Output the [x, y] coordinate of the center of the cell containing the given text.  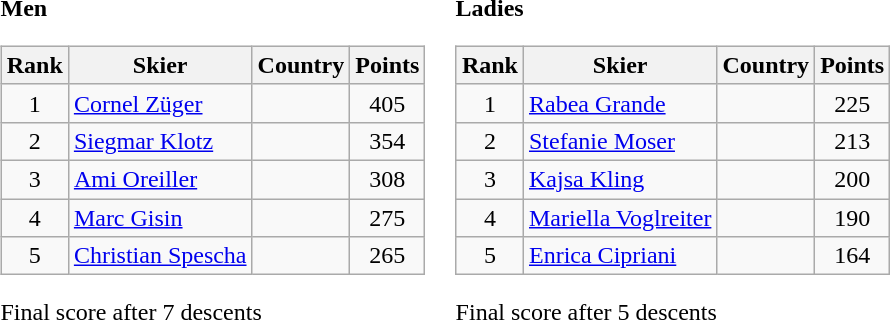
Siegmar Klotz [160, 141]
213 [852, 141]
Stefanie Moser [620, 141]
Enrica Cipriani [620, 256]
Rabea Grande [620, 103]
265 [388, 256]
Ami Oreiller [160, 179]
Christian Spescha [160, 256]
190 [852, 217]
405 [388, 103]
164 [852, 256]
275 [388, 217]
200 [852, 179]
308 [388, 179]
Marc Gisin [160, 217]
Cornel Züger [160, 103]
Mariella Voglreiter [620, 217]
354 [388, 141]
225 [852, 103]
Kajsa Kling [620, 179]
